Capture the cell that displays the provided text and extract its [x, y] central coordinate. 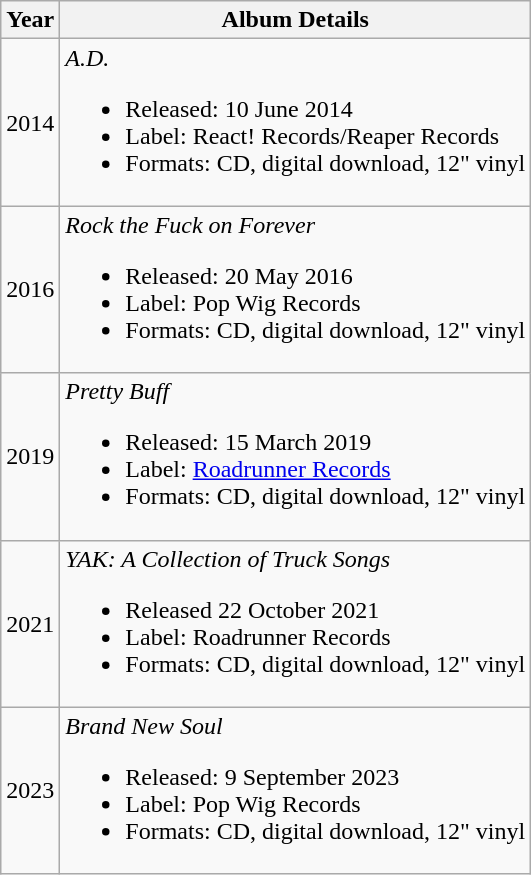
Year [30, 20]
2014 [30, 122]
2016 [30, 290]
Pretty BuffReleased: 15 March 2019Label: Roadrunner RecordsFormats: CD, digital download, 12" vinyl [296, 456]
Album Details [296, 20]
YAK: A Collection of Truck SongsReleased 22 October 2021Label: Roadrunner RecordsFormats: CD, digital download, 12" vinyl [296, 624]
2019 [30, 456]
Rock the Fuck on ForeverReleased: 20 May 2016Label: Pop Wig RecordsFormats: CD, digital download, 12" vinyl [296, 290]
Brand New SoulReleased: 9 September 2023Label: Pop Wig RecordsFormats: CD, digital download, 12" vinyl [296, 790]
A.D.Released: 10 June 2014Label: React! Records/Reaper RecordsFormats: CD, digital download, 12" vinyl [296, 122]
2021 [30, 624]
2023 [30, 790]
